Provide the [x, y] coordinate of the cell's center where the given text is located.  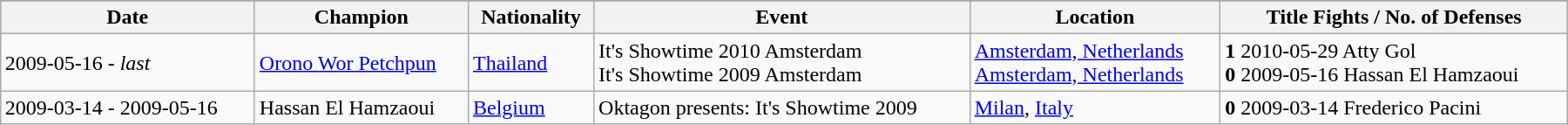
0 2009-03-14 Frederico Pacini [1394, 108]
Thailand [531, 63]
Oktagon presents: It's Showtime 2009 [782, 108]
Milan, Italy [1095, 108]
Belgium [531, 108]
1 2010-05-29 Atty Gol 0 2009-05-16 Hassan El Hamzaoui [1394, 63]
Amsterdam, Netherlands Amsterdam, Netherlands [1095, 63]
2009-03-14 - 2009-05-16 [127, 108]
2009-05-16 - last [127, 63]
Date [127, 17]
Location [1095, 17]
Champion [361, 17]
It's Showtime 2010 Amsterdam It's Showtime 2009 Amsterdam [782, 63]
Hassan El Hamzaoui [361, 108]
Event [782, 17]
Title Fights / No. of Defenses [1394, 17]
Orono Wor Petchpun [361, 63]
Nationality [531, 17]
